For the text-containing cell, return its midpoint in [X, Y] coordinate format. 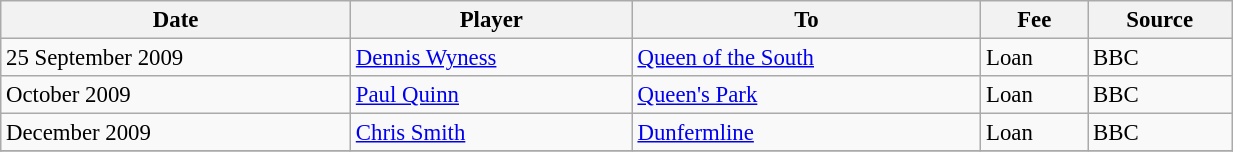
Paul Quinn [492, 95]
Dunfermline [806, 133]
Date [176, 20]
Chris Smith [492, 133]
To [806, 20]
Fee [1034, 20]
Dennis Wyness [492, 58]
25 September 2009 [176, 58]
Queen of the South [806, 58]
Source [1160, 20]
December 2009 [176, 133]
October 2009 [176, 95]
Player [492, 20]
Queen's Park [806, 95]
